Return (x, y) of the center of cell containing provided text 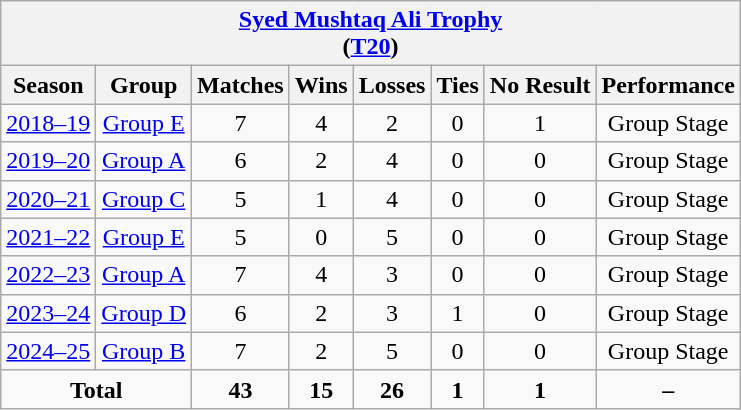
2024–25 (48, 351)
Group (144, 85)
– (668, 389)
Season (48, 85)
Wins (321, 85)
15 (321, 389)
2020–21 (48, 199)
2021–22 (48, 237)
2023–24 (48, 313)
Total (96, 389)
Losses (392, 85)
No Result (540, 85)
Group B (144, 351)
Group D (144, 313)
2018–19 (48, 123)
2019–20 (48, 161)
Matches (241, 85)
2022–23 (48, 275)
43 (241, 389)
Syed Mushtaq Ali Trophy(T20) (371, 34)
Performance (668, 85)
Group C (144, 199)
26 (392, 389)
Ties (458, 85)
